Identify which cell holds the provided text, then report its [X, Y] central coordinate. 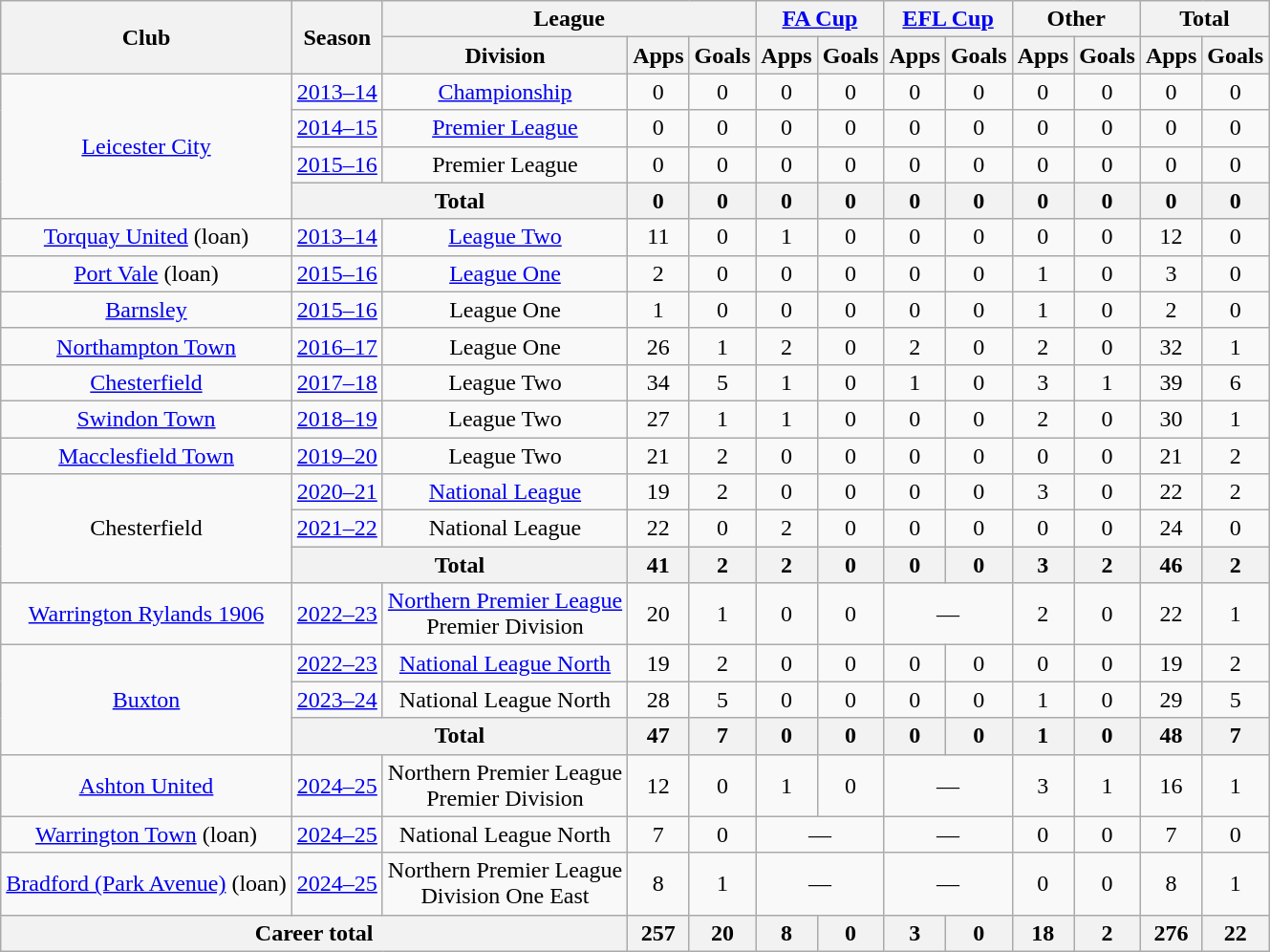
Northampton Town [147, 346]
27 [658, 419]
Bradford (Park Avenue) (loan) [147, 883]
Other [1076, 19]
11 [658, 237]
2023–24 [336, 700]
32 [1171, 346]
Leicester City [147, 146]
2017–18 [336, 382]
276 [1171, 933]
Club [147, 37]
Macclesfield Town [147, 456]
Warrington Rylands 1906 [147, 614]
FA Cup [820, 19]
Northern Premier LeagueDivision One East [505, 883]
46 [1171, 565]
Barnsley [147, 310]
League [569, 19]
41 [658, 565]
Championship [505, 92]
2020–21 [336, 492]
34 [658, 382]
48 [1171, 736]
Warrington Town (loan) [147, 834]
29 [1171, 700]
18 [1043, 933]
2018–19 [336, 419]
Torquay United (loan) [147, 237]
47 [658, 736]
30 [1171, 419]
16 [1171, 786]
Buxton [147, 700]
Division [505, 55]
2019–20 [336, 456]
28 [658, 700]
2014–15 [336, 128]
2016–17 [336, 346]
Career total [314, 933]
257 [658, 933]
6 [1236, 382]
24 [1171, 529]
Season [336, 37]
Ashton United [147, 786]
Port Vale (loan) [147, 273]
39 [1171, 382]
Swindon Town [147, 419]
26 [658, 346]
2021–22 [336, 529]
EFL Cup [948, 19]
